Extract the [x, y] coordinate from the center of the cell holding the provided text.  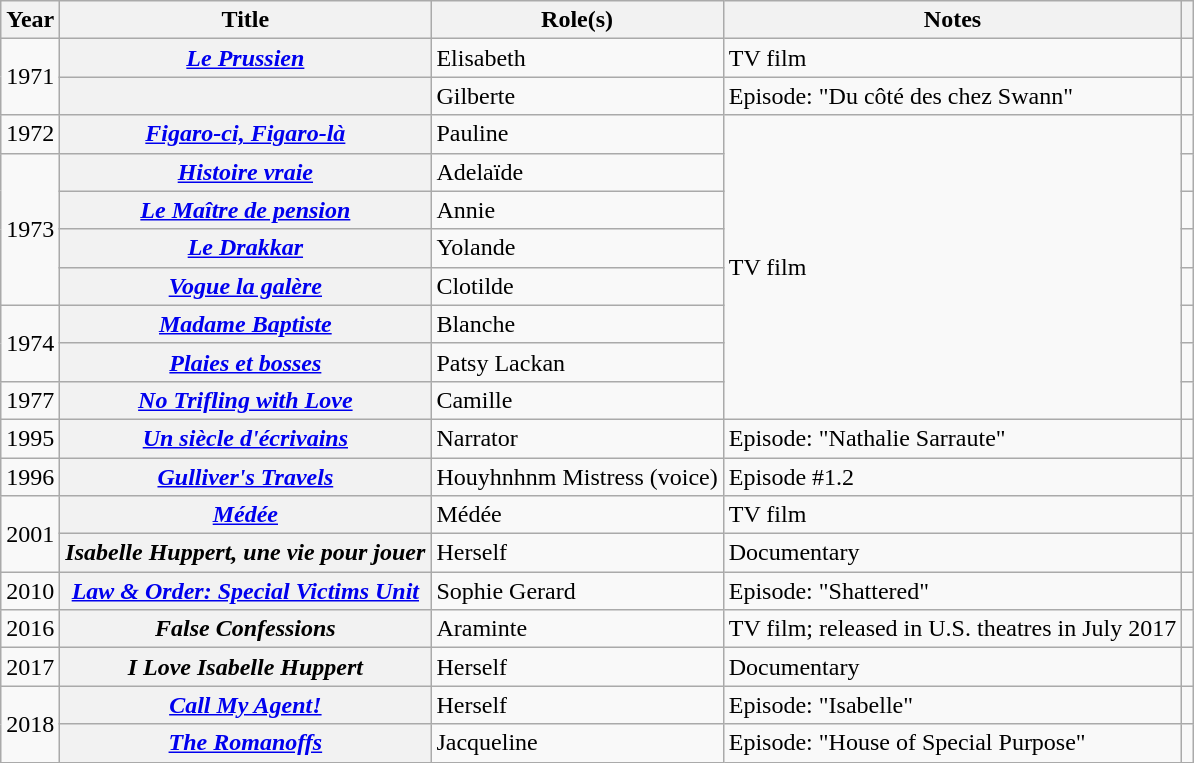
2010 [30, 591]
False Confessions [246, 629]
Annie [577, 210]
1996 [30, 477]
Narrator [577, 438]
1971 [30, 77]
Histoire vraie [246, 172]
Patsy Lackan [577, 362]
Isabelle Huppert, une vie pour jouer [246, 553]
Houyhnhnm Mistress (voice) [577, 477]
Le Prussien [246, 58]
1974 [30, 343]
Episode: "House of Special Purpose" [952, 743]
Episode: "Shattered" [952, 591]
1977 [30, 400]
Elisabeth [577, 58]
2018 [30, 724]
1995 [30, 438]
Gulliver's Travels [246, 477]
I Love Isabelle Huppert [246, 667]
Adelaïde [577, 172]
Law & Order: Special Victims Unit [246, 591]
Araminte [577, 629]
Year [30, 20]
Figaro-ci, Figaro-là [246, 134]
Sophie Gerard [577, 591]
Episode: "Nathalie Sarraute" [952, 438]
The Romanoffs [246, 743]
Gilberte [577, 96]
Blanche [577, 324]
Camille [577, 400]
Le Drakkar [246, 248]
Yolande [577, 248]
Episode #1.2 [952, 477]
Episode: "Isabelle" [952, 705]
Le Maître de pension [246, 210]
Title [246, 20]
Notes [952, 20]
Plaies et bosses [246, 362]
Jacqueline [577, 743]
Call My Agent! [246, 705]
TV film; released in U.S. theatres in July 2017 [952, 629]
Madame Baptiste [246, 324]
Role(s) [577, 20]
Pauline [577, 134]
2017 [30, 667]
Episode: "Du côté des chez Swann" [952, 96]
1973 [30, 229]
Un siècle d'écrivains [246, 438]
2016 [30, 629]
1972 [30, 134]
No Trifling with Love [246, 400]
Vogue la galère [246, 286]
Clotilde [577, 286]
2001 [30, 534]
